Provide the [X, Y] coordinate of the cell's center where the given text is located.  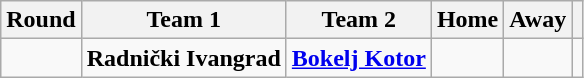
Radnički Ivangrad [184, 58]
Bokelj Kotor [358, 58]
Team 1 [184, 20]
Away [538, 20]
Round [41, 20]
Team 2 [358, 20]
Home [467, 20]
